Detect which cell encompasses the target text, then output its (x, y) center coordinate. 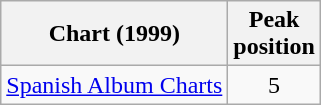
Spanish Album Charts (114, 85)
5 (274, 85)
Chart (1999) (114, 34)
Peakposition (274, 34)
